Locate the cell with the specified text and output its (X, Y) center coordinate. 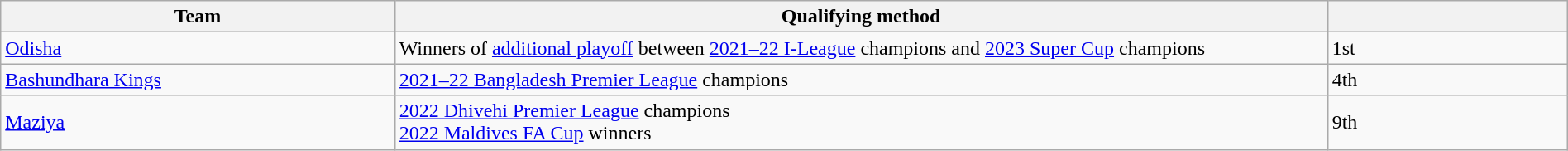
2022 Dhivehi Premier League champions2022 Maldives FA Cup winners (861, 123)
Odisha (198, 48)
1st (1447, 48)
2021–22 Bangladesh Premier League champions (861, 80)
4th (1447, 80)
Winners of additional playoff between 2021–22 I-League champions and 2023 Super Cup champions (861, 48)
Team (198, 17)
Maziya (198, 123)
9th (1447, 123)
Qualifying method (861, 17)
Bashundhara Kings (198, 80)
